Locate the cell with the specified text and output its [x, y] center coordinate. 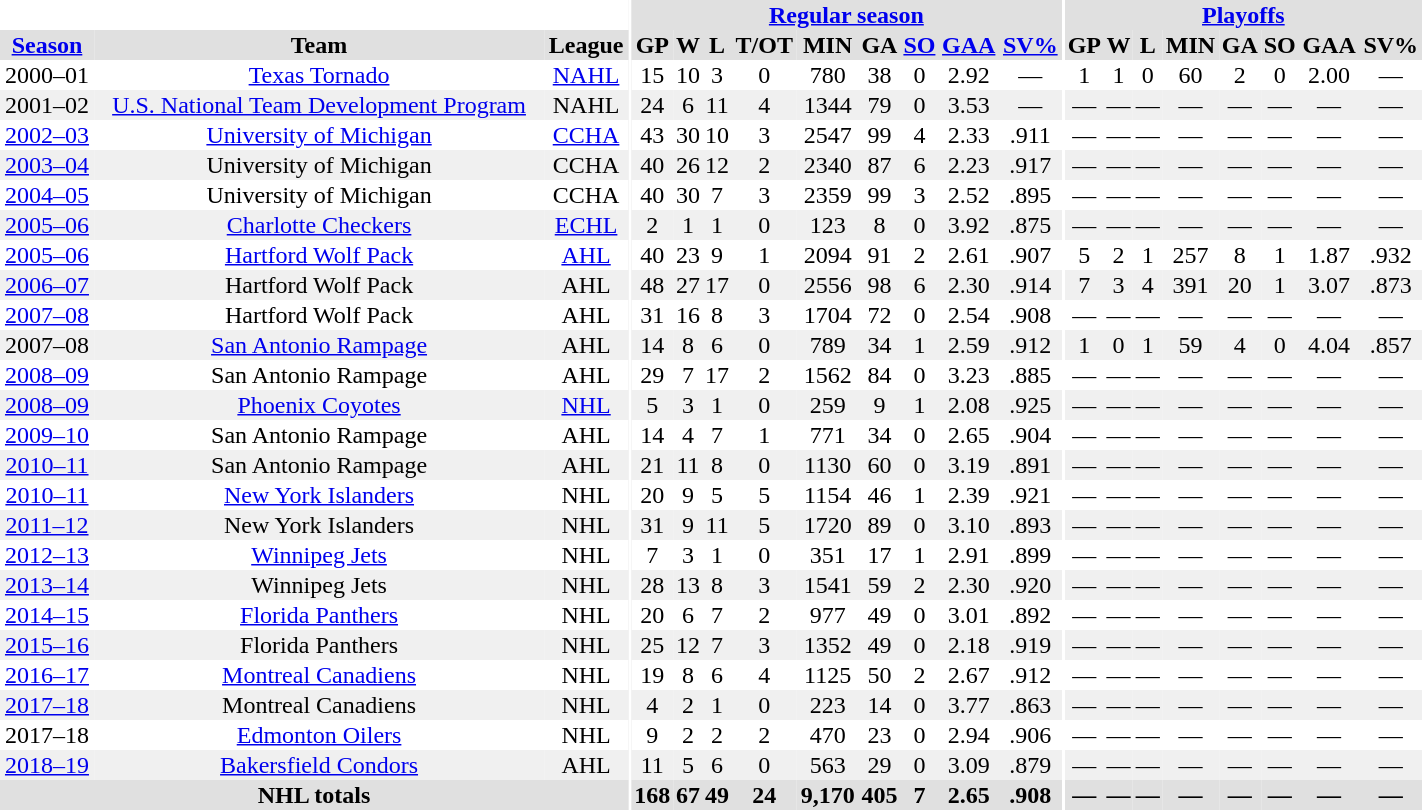
2.94 [968, 735]
470 [828, 735]
1130 [828, 465]
.893 [1030, 525]
2.52 [968, 195]
2556 [828, 285]
19 [652, 675]
50 [879, 675]
Charlotte Checkers [319, 225]
2009–10 [47, 435]
.911 [1030, 135]
223 [828, 705]
123 [828, 225]
Edmonton Oilers [319, 735]
771 [828, 435]
2001–02 [47, 105]
16 [688, 315]
2006–07 [47, 285]
9,170 [828, 795]
4.04 [1330, 345]
2004–05 [47, 195]
.919 [1030, 645]
72 [879, 315]
Season [47, 45]
3.09 [968, 765]
.921 [1030, 495]
2.67 [968, 675]
28 [652, 585]
1344 [828, 105]
.857 [1391, 345]
2094 [828, 255]
NHL totals [314, 795]
.920 [1030, 585]
Texas Tornado [319, 75]
257 [1190, 255]
1125 [828, 675]
563 [828, 765]
2.61 [968, 255]
.873 [1391, 285]
.899 [1030, 555]
38 [879, 75]
2018–19 [47, 765]
Bakersfield Condors [319, 765]
2015–16 [47, 645]
2012–13 [47, 555]
2.23 [968, 165]
ECHL [586, 225]
2.91 [968, 555]
391 [1190, 285]
15 [652, 75]
3.01 [968, 615]
67 [688, 795]
2014–15 [47, 615]
25 [652, 645]
43 [652, 135]
.906 [1030, 735]
259 [828, 405]
2.08 [968, 405]
3.92 [968, 225]
3.23 [968, 375]
2.33 [968, 135]
Playoffs [1244, 15]
98 [879, 285]
21 [652, 465]
2.00 [1330, 75]
3.53 [968, 105]
2011–12 [47, 525]
.891 [1030, 465]
977 [828, 615]
2.92 [968, 75]
1541 [828, 585]
2013–14 [47, 585]
3.19 [968, 465]
2.54 [968, 315]
Phoenix Coyotes [319, 405]
46 [879, 495]
89 [879, 525]
.885 [1030, 375]
.932 [1391, 255]
87 [879, 165]
.925 [1030, 405]
.895 [1030, 195]
.904 [1030, 435]
351 [828, 555]
U.S. National Team Development Program [319, 105]
.892 [1030, 615]
789 [828, 345]
Team [319, 45]
3.10 [968, 525]
1720 [828, 525]
2003–04 [47, 165]
79 [879, 105]
1.87 [1330, 255]
780 [828, 75]
T/OT [764, 45]
13 [688, 585]
405 [879, 795]
168 [652, 795]
2359 [828, 195]
27 [688, 285]
.879 [1030, 765]
26 [688, 165]
.907 [1030, 255]
84 [879, 375]
1562 [828, 375]
91 [879, 255]
2547 [828, 135]
1704 [828, 315]
1352 [828, 645]
3.77 [968, 705]
.875 [1030, 225]
League [586, 45]
2.59 [968, 345]
.863 [1030, 705]
2016–17 [47, 675]
48 [652, 285]
2340 [828, 165]
Regular season [846, 15]
2002–03 [47, 135]
.914 [1030, 285]
2.18 [968, 645]
3.07 [1330, 285]
2.39 [968, 495]
.917 [1030, 165]
2000–01 [47, 75]
1154 [828, 495]
